Capture the cell that displays the provided text and extract its (X, Y) central coordinate. 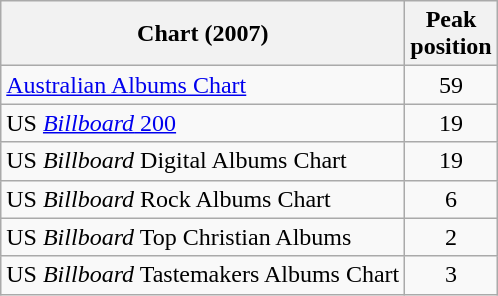
Chart (2007) (203, 34)
59 (451, 85)
Australian Albums Chart (203, 85)
6 (451, 199)
US Billboard 200 (203, 123)
US Billboard Tastemakers Albums Chart (203, 275)
US Billboard Digital Albums Chart (203, 161)
US Billboard Top Christian Albums (203, 237)
2 (451, 237)
Peakposition (451, 34)
3 (451, 275)
US Billboard Rock Albums Chart (203, 199)
